Find where the given text appears and provide that cell's center as (x, y) coordinate. 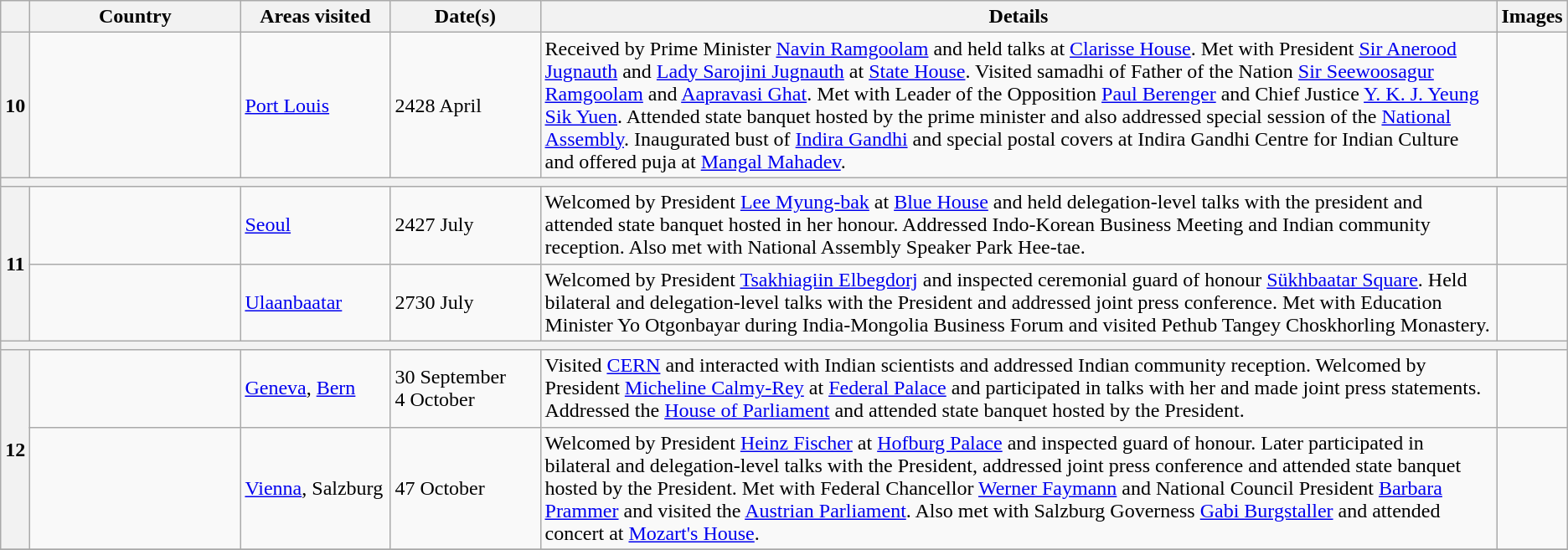
10 (15, 105)
Date(s) (466, 17)
Seoul (315, 225)
30 September4 October (466, 388)
Ulaanbaatar (315, 302)
47 October (466, 488)
Geneva, Bern (315, 388)
Country (136, 17)
Areas visited (315, 17)
2427 July (466, 225)
2730 July (466, 302)
Port Louis (315, 105)
11 (15, 264)
Images (1532, 17)
Vienna, Salzburg (315, 488)
Details (1019, 17)
2428 April (466, 105)
12 (15, 450)
